Locate the cell with the specified text and output its [X, Y] center coordinate. 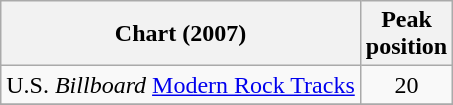
U.S. Billboard Modern Rock Tracks [181, 85]
Peakposition [406, 34]
20 [406, 85]
Chart (2007) [181, 34]
